Extract the [x, y] coordinate from the center of the cell holding the provided text.  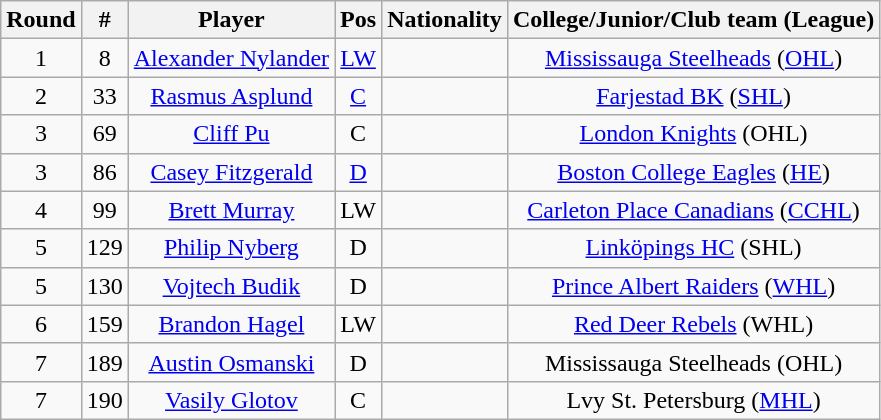
Round [41, 20]
33 [104, 96]
Carleton Place Canadians (CCHL) [693, 210]
Brett Murray [231, 210]
189 [104, 362]
Austin Osmanski [231, 362]
College/Junior/Club team (League) [693, 20]
Boston College Eagles (HE) [693, 172]
8 [104, 58]
69 [104, 134]
99 [104, 210]
Brandon Hagel [231, 324]
Red Deer Rebels (WHL) [693, 324]
2 [41, 96]
190 [104, 400]
# [104, 20]
Vasily Glotov [231, 400]
Nationality [445, 20]
Player [231, 20]
130 [104, 286]
Alexander Nylander [231, 58]
Rasmus Asplund [231, 96]
Farjestad BK (SHL) [693, 96]
Cliff Pu [231, 134]
129 [104, 248]
86 [104, 172]
Linköpings HC (SHL) [693, 248]
London Knights (OHL) [693, 134]
Philip Nyberg [231, 248]
Lvy St. Petersburg (MHL) [693, 400]
159 [104, 324]
Pos [358, 20]
Prince Albert Raiders (WHL) [693, 286]
4 [41, 210]
1 [41, 58]
6 [41, 324]
Casey Fitzgerald [231, 172]
Vojtech Budik [231, 286]
